Search for the cell housing the specified text and yield its (X, Y) center coordinate. 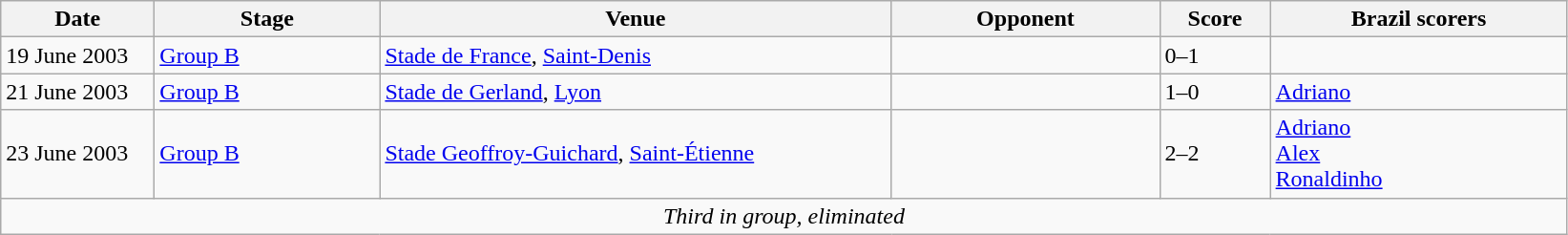
Date (78, 19)
Stage (267, 19)
Venue (636, 19)
1–0 (1215, 92)
23 June 2003 (78, 154)
Third in group, eliminated (784, 216)
0–1 (1215, 55)
Score (1215, 19)
Opponent (1025, 19)
Stade de France, Saint-Denis (636, 55)
21 June 2003 (78, 92)
Adriano (1418, 92)
Adriano Alex Ronaldinho (1418, 154)
19 June 2003 (78, 55)
2–2 (1215, 154)
Brazil scorers (1418, 19)
Stade de Gerland, Lyon (636, 92)
Stade Geoffroy-Guichard, Saint-Étienne (636, 154)
